Pinpoint the cell where the given text exists, returning its (X, Y) midpoint coordinate. 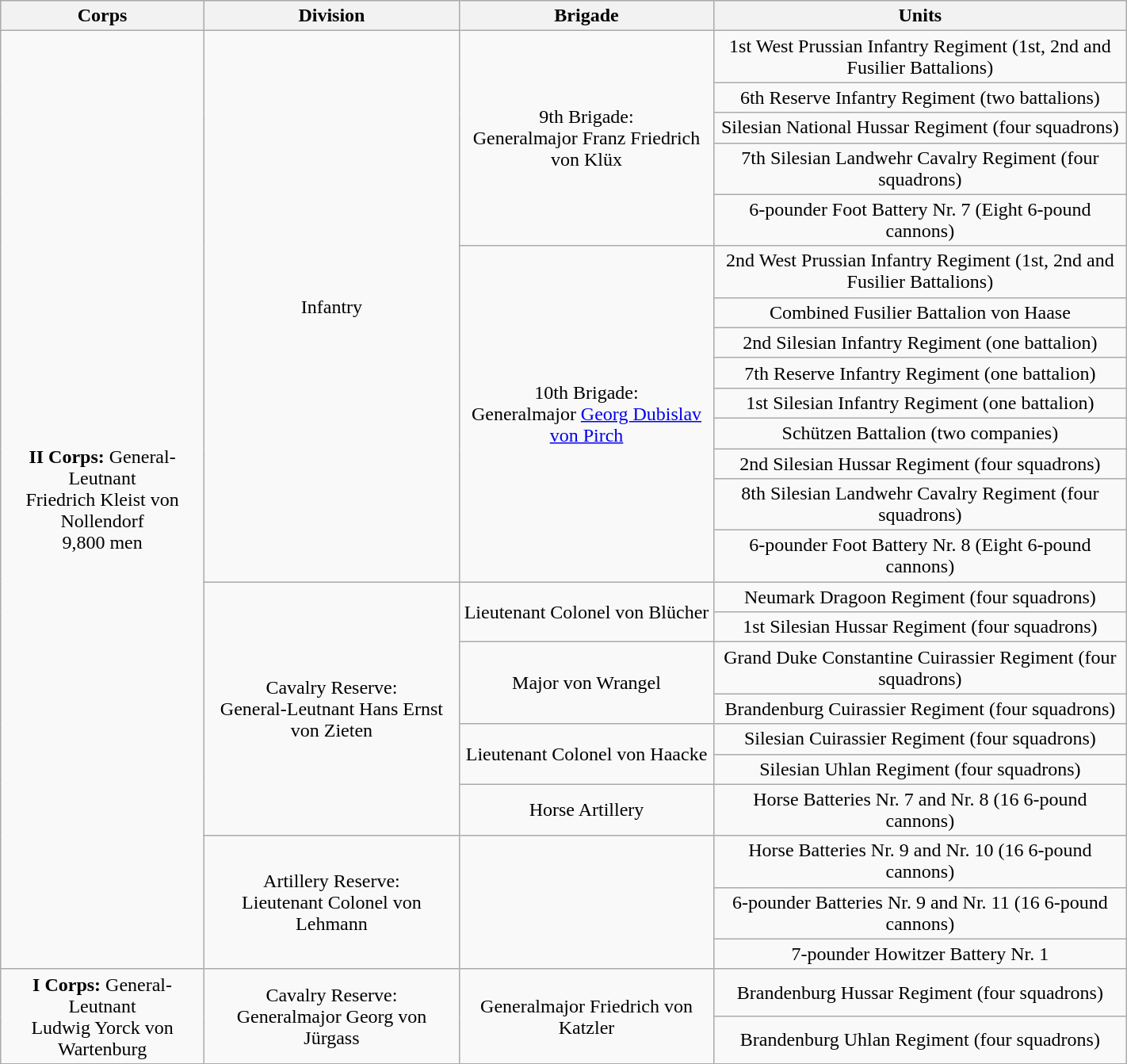
Lieutenant Colonel von Blücher (586, 612)
Horse Artillery (586, 810)
Lieutenant Colonel von Haacke (586, 754)
1st West Prussian Infantry Regiment (1st, 2nd and Fusilier Battalions) (919, 57)
6-pounder Batteries Nr. 9 and Nr. 11 (16 6-pound cannons) (919, 913)
10th Brigade:Generalmajor Georg Dubislav von Pirch (586, 414)
Infantry (331, 306)
Horse Batteries Nr. 9 and Nr. 10 (16 6-pound cannons) (919, 861)
Brandenburg Hussar Regiment (four squadrons) (919, 993)
6-pounder Foot Battery Nr. 7 (Eight 6-pound cannons) (919, 220)
6-pounder Foot Battery Nr. 8 (Eight 6-pound cannons) (919, 557)
1st Silesian Infantry Regiment (one battalion) (919, 403)
Generalmajor Friedrich von Katzler (586, 1016)
7-pounder Howitzer Battery Nr. 1 (919, 954)
9th Brigade:Generalmajor Franz Friedrich von Klüx (586, 138)
Units (919, 16)
Grand Duke Constantine Cuirassier Regiment (four squadrons) (919, 668)
II Corps: General-LeutnantFriedrich Kleist von Nollendorf9,800 men (103, 500)
2nd Silesian Hussar Regiment (four squadrons) (919, 464)
I Corps: General-LeutnantLudwig Yorck von Wartenburg (103, 1016)
Corps (103, 16)
2nd West Prussian Infantry Regiment (1st, 2nd and Fusilier Battalions) (919, 271)
Division (331, 16)
Brandenburg Cuirassier Regiment (four squadrons) (919, 709)
7th Reserve Infantry Regiment (one battalion) (919, 373)
7th Silesian Landwehr Cavalry Regiment (four squadrons) (919, 168)
Artillery Reserve:Lieutenant Colonel von Lehmann (331, 902)
Schützen Battalion (two companies) (919, 433)
Brigade (586, 16)
1st Silesian Hussar Regiment (four squadrons) (919, 627)
Silesian Cuirassier Regiment (four squadrons) (919, 739)
Combined Fusilier Battalion von Haase (919, 312)
Major von Wrangel (586, 683)
Cavalry Reserve:General-Leutnant Hans Ernst von Zieten (331, 709)
Horse Batteries Nr. 7 and Nr. 8 (16 6-pound cannons) (919, 810)
Silesian National Hussar Regiment (four squadrons) (919, 128)
8th Silesian Landwehr Cavalry Regiment (four squadrons) (919, 504)
Cavalry Reserve:Generalmajor Georg von Jürgass (331, 1016)
Silesian Uhlan Regiment (four squadrons) (919, 769)
2nd Silesian Infantry Regiment (one battalion) (919, 343)
6th Reserve Infantry Regiment (two battalions) (919, 98)
Neumark Dragoon Regiment (four squadrons) (919, 597)
Brandenburg Uhlan Regiment (four squadrons) (919, 1040)
